Pinpoint the cell where the given text exists, returning its [x, y] midpoint coordinate. 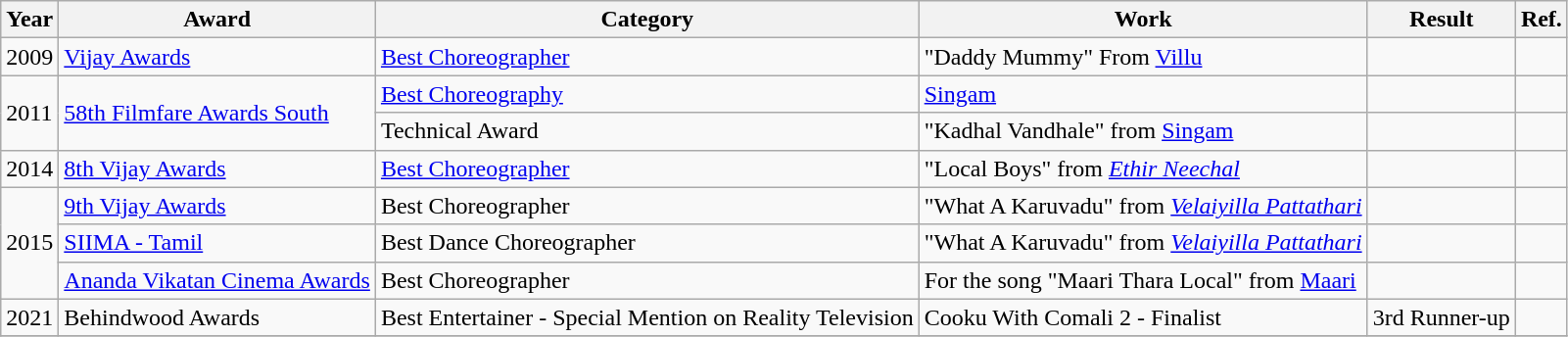
Cooku With Comali 2 - Finalist [1143, 317]
2015 [29, 243]
Category [646, 20]
Work [1143, 20]
2021 [29, 317]
Best Dance Choreographer [646, 243]
2009 [29, 57]
Best Choreography [646, 94]
SIIMA - Tamil [217, 243]
3rd Runner-up [1442, 317]
Behindwood Awards [217, 317]
Result [1442, 20]
For the song "Maari Thara Local" from Maari [1143, 280]
2011 [29, 113]
8th Vijay Awards [217, 168]
Technical Award [646, 131]
Vijay Awards [217, 57]
"Kadhal Vandhale" from Singam [1143, 131]
Singam [1143, 94]
"Daddy Mummy" From Villu [1143, 57]
Best Entertainer - Special Mention on Reality Television [646, 317]
9th Vijay Awards [217, 206]
2014 [29, 168]
Year [29, 20]
58th Filmfare Awards South [217, 113]
Ananda Vikatan Cinema Awards [217, 280]
Ref. [1542, 20]
"Local Boys" from Ethir Neechal [1143, 168]
Award [217, 20]
